Detect which cell encompasses the target text, then output its (x, y) center coordinate. 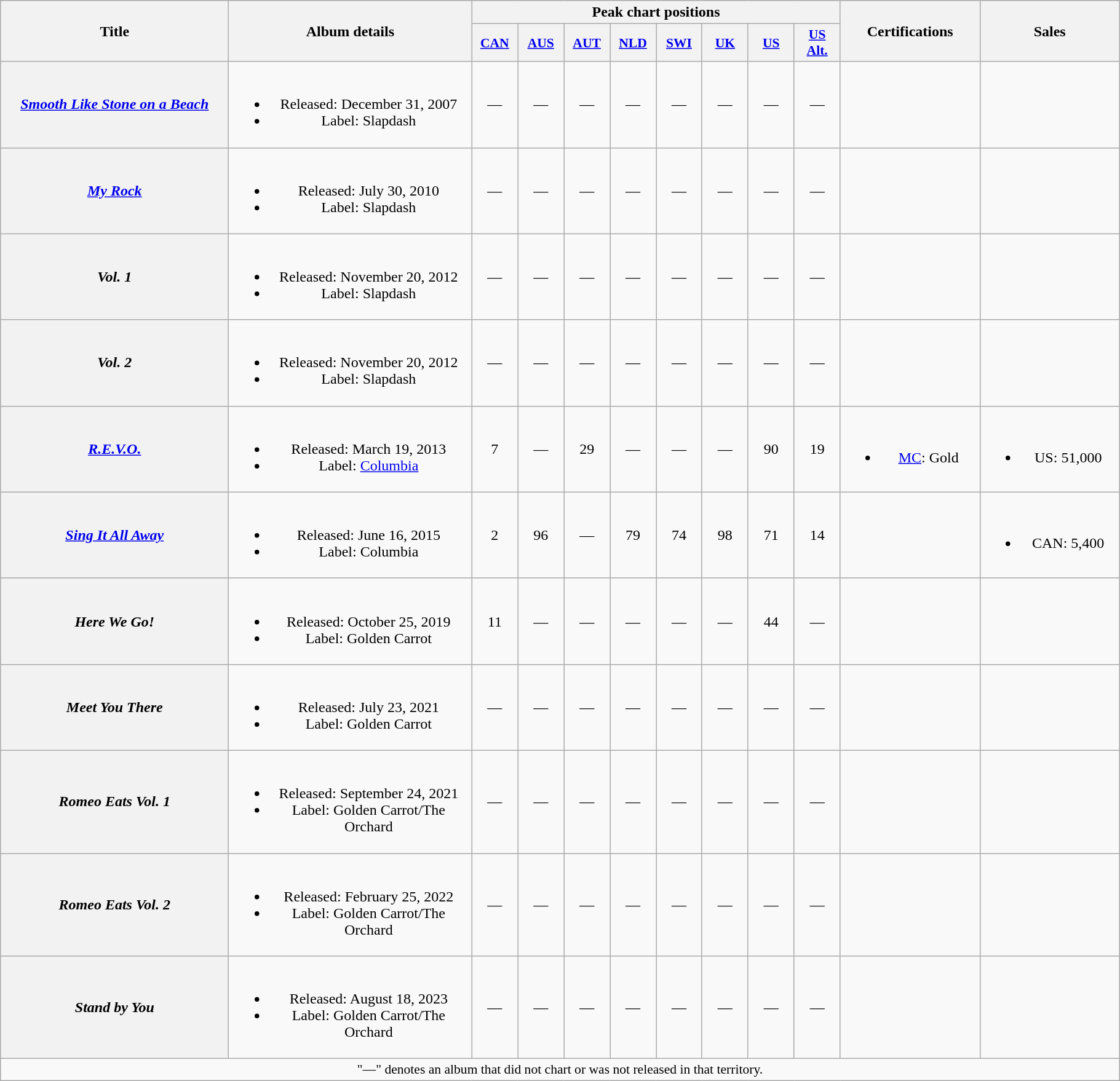
Stand by You (114, 1007)
MC: Gold (910, 449)
19 (817, 449)
29 (587, 449)
Released: July 30, 2010Label: Slapdash (351, 191)
AUS (541, 43)
96 (541, 535)
US: 51,000 (1049, 449)
Released: June 16, 2015Label: Columbia (351, 535)
Released: August 18, 2023Label: Golden Carrot/The Orchard (351, 1007)
Vol. 1 (114, 277)
Vol. 2 (114, 363)
Released: December 31, 2007Label: Slapdash (351, 105)
My Rock (114, 191)
AUT (587, 43)
Sales (1049, 31)
Released: October 25, 2019Label: Golden Carrot (351, 621)
11 (494, 621)
Title (114, 31)
R.E.V.O. (114, 449)
44 (771, 621)
US (771, 43)
CAN (494, 43)
7 (494, 449)
US Alt. (817, 43)
Released: September 24, 2021Label: Golden Carrot/The Orchard (351, 802)
Sing It All Away (114, 535)
"—" denotes an album that did not chart or was not released in that territory. (560, 1070)
Album details (351, 31)
CAN: 5,400 (1049, 535)
90 (771, 449)
Peak chart positions (656, 12)
Romeo Eats Vol. 1 (114, 802)
Released: July 23, 2021Label: Golden Carrot (351, 707)
79 (633, 535)
Here We Go! (114, 621)
Released: March 19, 2013Label: Columbia (351, 449)
2 (494, 535)
98 (725, 535)
Smooth Like Stone on a Beach (114, 105)
SWI (679, 43)
14 (817, 535)
Romeo Eats Vol. 2 (114, 905)
Meet You There (114, 707)
Released: February 25, 2022Label: Golden Carrot/The Orchard (351, 905)
Certifications (910, 31)
71 (771, 535)
UK (725, 43)
74 (679, 535)
NLD (633, 43)
